Extract the [x, y] coordinate from the center of the cell holding the provided text.  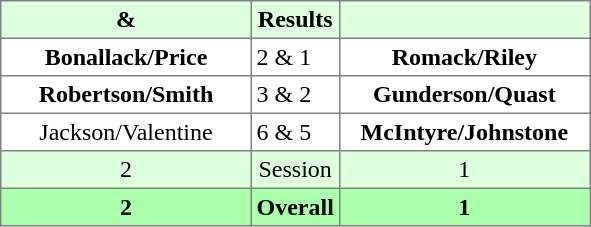
& [126, 20]
Jackson/Valentine [126, 132]
Overall [295, 207]
Results [295, 20]
3 & 2 [295, 95]
Romack/Riley [464, 57]
Bonallack/Price [126, 57]
Gunderson/Quast [464, 95]
McIntyre/Johnstone [464, 132]
2 & 1 [295, 57]
Session [295, 170]
6 & 5 [295, 132]
Robertson/Smith [126, 95]
